Locate the cell with the specified text and output its (x, y) center coordinate. 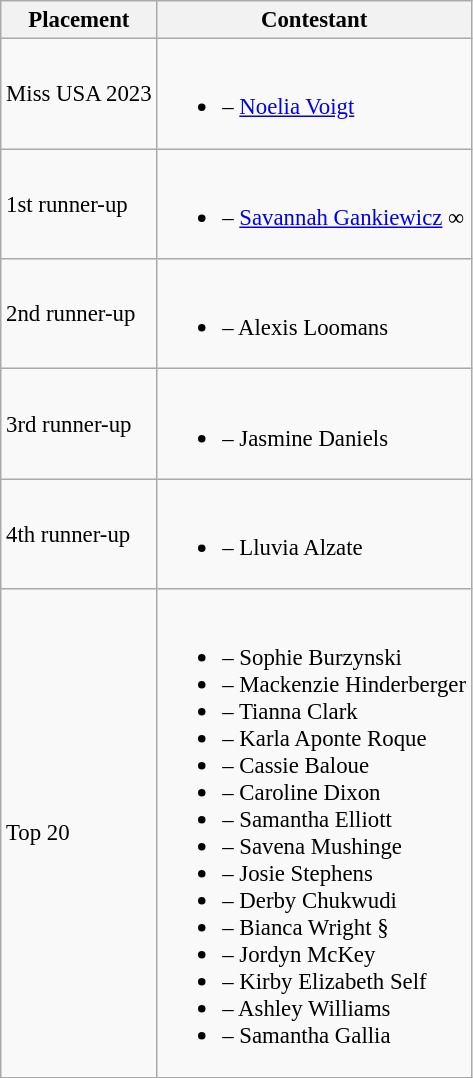
– Noelia Voigt (314, 94)
Placement (79, 20)
4th runner-up (79, 534)
1st runner-up (79, 204)
Miss USA 2023 (79, 94)
– Jasmine Daniels (314, 424)
– Savannah Gankiewicz ∞ (314, 204)
3rd runner-up (79, 424)
– Alexis Loomans (314, 314)
Contestant (314, 20)
Top 20 (79, 833)
2nd runner-up (79, 314)
– Lluvia Alzate (314, 534)
